Scan for the cell matching the given text and deliver its [X, Y] coordinate at center. 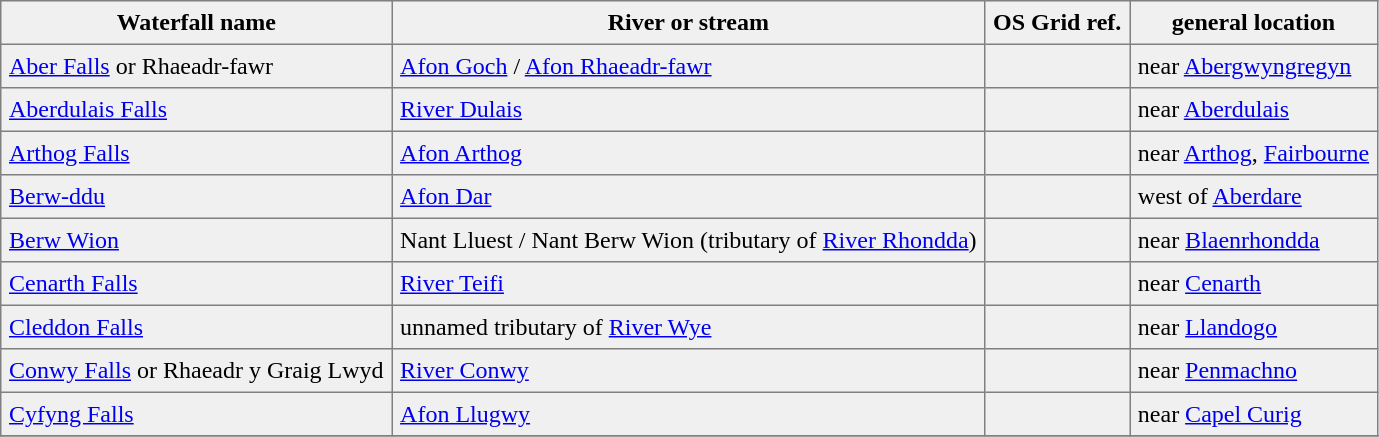
general location [1254, 23]
unnamed tributary of River Wye [688, 327]
Waterfall name [196, 23]
Afon Arthog [688, 153]
Berw-ddu [196, 197]
OS Grid ref. [1058, 23]
near Abergwyngregyn [1254, 66]
Cleddon Falls [196, 327]
near Penmachno [1254, 371]
River Teifi [688, 284]
Berw Wion [196, 240]
near Cenarth [1254, 284]
near Blaenrhondda [1254, 240]
Afon Goch / Afon Rhaeadr-fawr [688, 66]
Aberdulais Falls [196, 110]
River Conwy [688, 371]
River or stream [688, 23]
near Capel Curig [1254, 414]
Nant Lluest / Nant Berw Wion (tributary of River Rhondda) [688, 240]
River Dulais [688, 110]
Aber Falls or Rhaeadr-fawr [196, 66]
Afon Llugwy [688, 414]
Afon Dar [688, 197]
near Arthog, Fairbourne [1254, 153]
near Llandogo [1254, 327]
near Aberdulais [1254, 110]
west of Aberdare [1254, 197]
Cenarth Falls [196, 284]
Cyfyng Falls [196, 414]
Arthog Falls [196, 153]
Conwy Falls or Rhaeadr y Graig Lwyd [196, 371]
